Scan for the cell matching the given text and deliver its (x, y) coordinate at center. 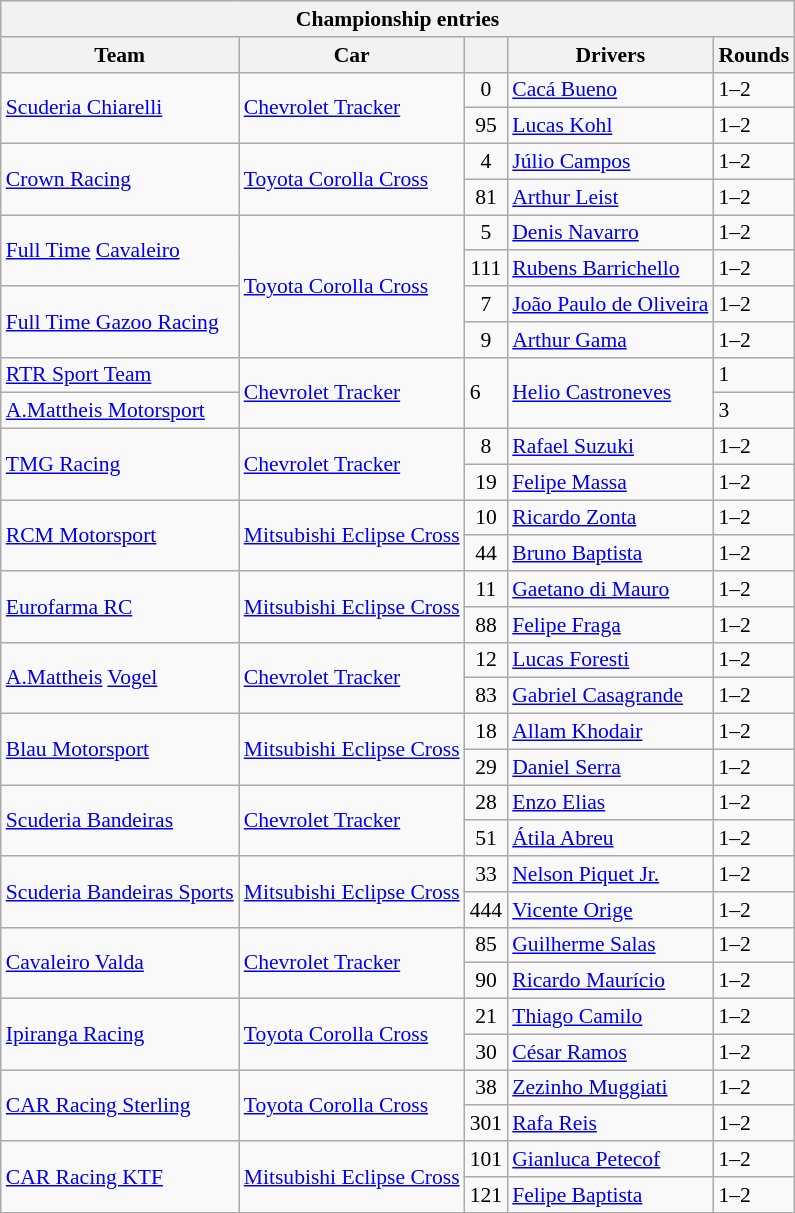
101 (486, 1159)
8 (486, 447)
Arthur Leist (610, 197)
85 (486, 945)
301 (486, 1124)
11 (486, 589)
Eurofarma RC (120, 606)
Ricardo Zonta (610, 518)
João Paulo de Oliveira (610, 304)
Nelson Piquet Jr. (610, 874)
Rounds (754, 55)
83 (486, 696)
5 (486, 233)
A.Mattheis Motorsport (120, 411)
Ricardo Maurício (610, 981)
81 (486, 197)
Lucas Foresti (610, 660)
Gabriel Casagrande (610, 696)
Championship entries (398, 19)
9 (486, 340)
Car (352, 55)
18 (486, 732)
Felipe Massa (610, 482)
Júlio Campos (610, 162)
Full Time Gazoo Racing (120, 322)
Rafael Suzuki (610, 447)
6 (486, 392)
19 (486, 482)
Cacá Bueno (610, 90)
César Ramos (610, 1052)
Lucas Kohl (610, 126)
Allam Khodair (610, 732)
Scuderia Bandeiras Sports (120, 892)
Blau Motorsport (120, 750)
38 (486, 1088)
Drivers (610, 55)
Rafa Reis (610, 1124)
7 (486, 304)
28 (486, 803)
12 (486, 660)
0 (486, 90)
Rubens Barrichello (610, 269)
Scuderia Chiarelli (120, 108)
Enzo Elias (610, 803)
51 (486, 839)
30 (486, 1052)
10 (486, 518)
444 (486, 910)
44 (486, 554)
RTR Sport Team (120, 375)
Denis Navarro (610, 233)
1 (754, 375)
Crown Racing (120, 180)
95 (486, 126)
Team (120, 55)
TMG Racing (120, 464)
121 (486, 1195)
Cavaleiro Valda (120, 962)
Gianluca Petecof (610, 1159)
Daniel Serra (610, 767)
Bruno Baptista (610, 554)
33 (486, 874)
Scuderia Bandeiras (120, 820)
29 (486, 767)
21 (486, 1017)
Gaetano di Mauro (610, 589)
Arthur Gama (610, 340)
CAR Racing Sterling (120, 1106)
Felipe Fraga (610, 625)
88 (486, 625)
CAR Racing KTF (120, 1176)
4 (486, 162)
Felipe Baptista (610, 1195)
Ipiranga Racing (120, 1034)
Thiago Camilo (610, 1017)
Átila Abreu (610, 839)
Full Time Cavaleiro (120, 250)
RCM Motorsport (120, 536)
A.Mattheis Vogel (120, 678)
90 (486, 981)
Helio Castroneves (610, 392)
111 (486, 269)
3 (754, 411)
Zezinho Muggiati (610, 1088)
Guilherme Salas (610, 945)
Vicente Orige (610, 910)
